Locate the cell with the specified text and output its [x, y] center coordinate. 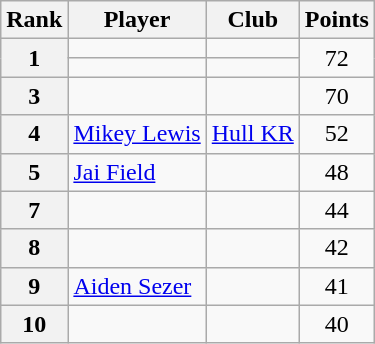
40 [336, 324]
3 [34, 96]
52 [336, 134]
1 [34, 58]
Player [137, 20]
5 [34, 172]
48 [336, 172]
8 [34, 248]
41 [336, 286]
Aiden Sezer [137, 286]
42 [336, 248]
70 [336, 96]
Rank [34, 20]
Mikey Lewis [137, 134]
Hull KR [252, 134]
Club [252, 20]
7 [34, 210]
9 [34, 286]
Points [336, 20]
4 [34, 134]
Jai Field [137, 172]
72 [336, 58]
44 [336, 210]
10 [34, 324]
